Provide the (x, y) coordinate of the cell's center where the given text is located.  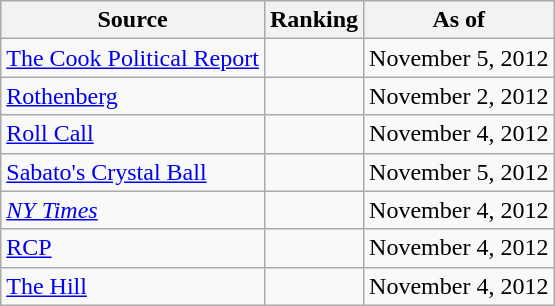
November 2, 2012 (459, 96)
The Hill (133, 286)
Sabato's Crystal Ball (133, 172)
NY Times (133, 210)
Roll Call (133, 134)
As of (459, 20)
The Cook Political Report (133, 58)
Ranking (314, 20)
RCP (133, 248)
Rothenberg (133, 96)
Source (133, 20)
